Determine the [x, y] coordinate at the center of the cell enclosing the given text.  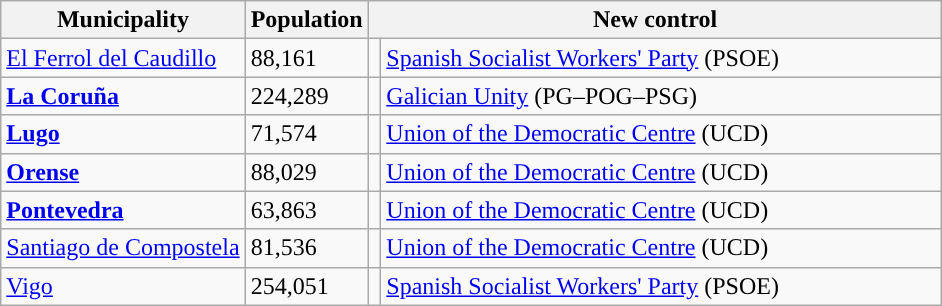
81,536 [306, 248]
Santiago de Compostela [123, 248]
Pontevedra [123, 210]
88,029 [306, 172]
254,051 [306, 286]
Galician Unity (PG–POG–PSG) [662, 96]
Vigo [123, 286]
El Ferrol del Caudillo [123, 58]
224,289 [306, 96]
88,161 [306, 58]
Lugo [123, 134]
Municipality [123, 20]
63,863 [306, 210]
71,574 [306, 134]
La Coruña [123, 96]
New control [655, 20]
Orense [123, 172]
Population [306, 20]
